Return the [X, Y] coordinate for the center point of the cell that contains the specified text.  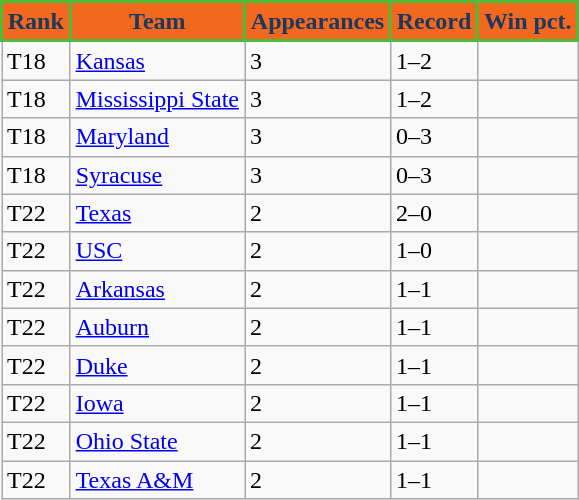
Texas [157, 213]
Mississippi State [157, 99]
Auburn [157, 327]
Win pct. [528, 22]
Maryland [157, 137]
Kansas [157, 60]
2–0 [434, 213]
Ohio State [157, 441]
Iowa [157, 403]
Arkansas [157, 289]
Appearances [318, 22]
Team [157, 22]
USC [157, 251]
Duke [157, 365]
Record [434, 22]
Texas A&M [157, 479]
1–0 [434, 251]
Rank [36, 22]
Syracuse [157, 175]
